Search for the cell housing the specified text and yield its (x, y) center coordinate. 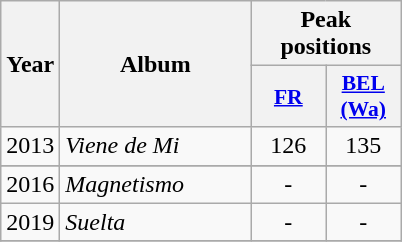
2013 (30, 146)
Suelta (156, 222)
Magnetismo (156, 184)
126 (288, 146)
Peak positions (326, 34)
Viene de Mi (156, 146)
Album (156, 64)
135 (364, 146)
Year (30, 64)
FR (288, 96)
2019 (30, 222)
BEL(Wa) (364, 96)
2016 (30, 184)
